Return the [x, y] coordinate for the center point of the cell that contains the specified text.  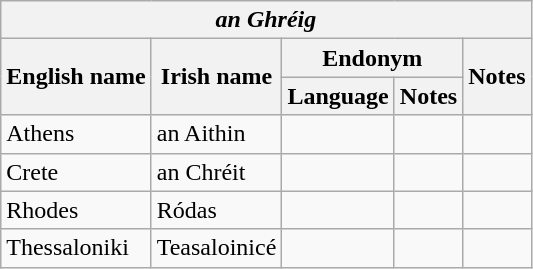
English name [76, 77]
Crete [76, 172]
Language [338, 96]
Ródas [216, 210]
an Aithin [216, 134]
an Ghréig [266, 20]
Athens [76, 134]
Teasaloinicé [216, 248]
an Chréit [216, 172]
Irish name [216, 77]
Rhodes [76, 210]
Thessaloniki [76, 248]
Endonym [372, 58]
